Provide the (X, Y) coordinate of the cell's center where the given text is located.  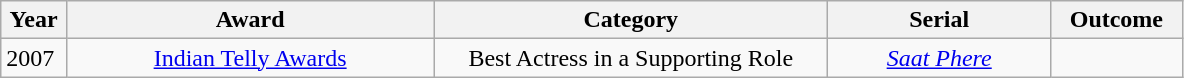
Outcome (1116, 20)
Category (631, 20)
Best Actress in a Supporting Role (631, 58)
Year (34, 20)
Serial (940, 20)
Award (250, 20)
2007 (34, 58)
Indian Telly Awards (250, 58)
Saat Phere (940, 58)
